Provide the [X, Y] coordinate of the cell's center where the given text is located.  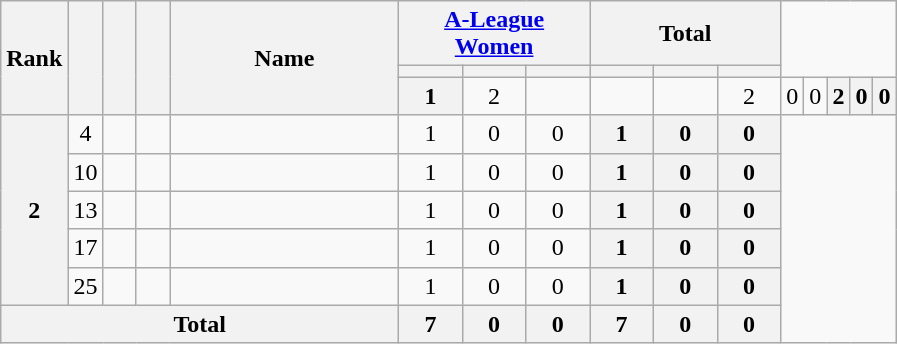
10 [86, 172]
A-League Women [494, 34]
4 [86, 134]
13 [86, 210]
25 [86, 286]
Name [284, 58]
Rank [34, 58]
17 [86, 248]
